Find where the given text appears and provide that cell's center as [X, Y] coordinate. 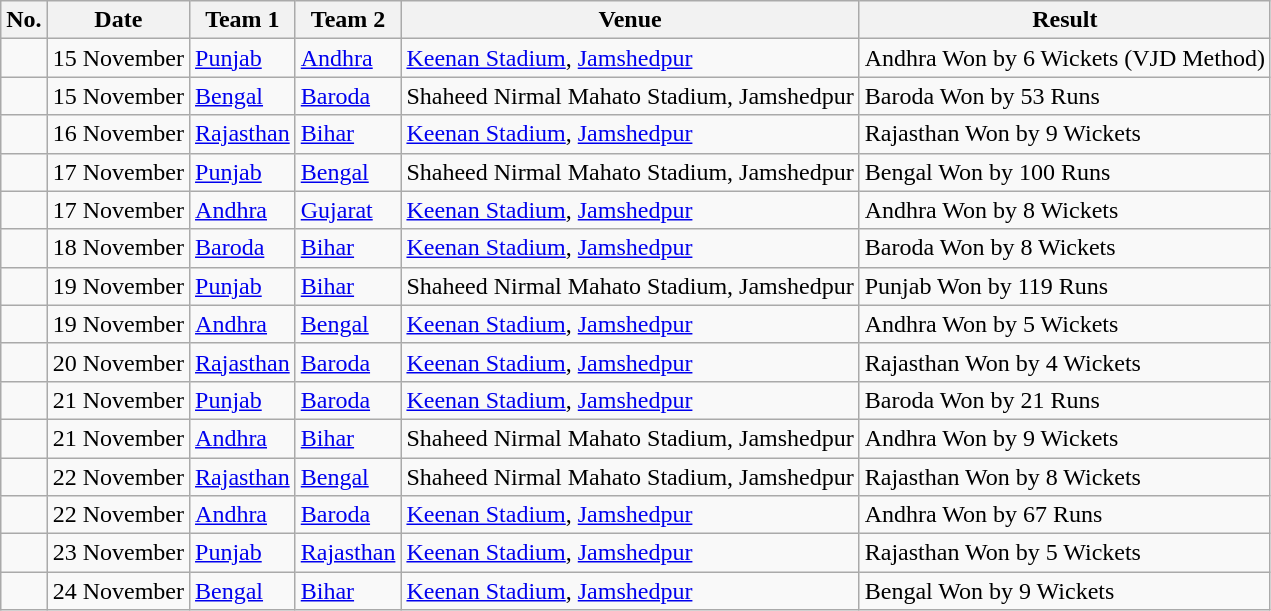
Andhra Won by 8 Wickets [1064, 210]
Venue [630, 20]
20 November [118, 362]
Bengal Won by 100 Runs [1064, 172]
24 November [118, 591]
Baroda Won by 21 Runs [1064, 400]
Punjab Won by 119 Runs [1064, 286]
Andhra Won by 6 Wickets (VJD Method) [1064, 58]
23 November [118, 553]
Rajasthan Won by 8 Wickets [1064, 477]
Andhra Won by 67 Runs [1064, 515]
Date [118, 20]
Gujarat [348, 210]
Team 1 [243, 20]
Rajasthan Won by 5 Wickets [1064, 553]
Andhra Won by 5 Wickets [1064, 324]
Result [1064, 20]
16 November [118, 134]
Rajasthan Won by 9 Wickets [1064, 134]
Baroda Won by 53 Runs [1064, 96]
Rajasthan Won by 4 Wickets [1064, 362]
Bengal Won by 9 Wickets [1064, 591]
Team 2 [348, 20]
18 November [118, 248]
Baroda Won by 8 Wickets [1064, 248]
Andhra Won by 9 Wickets [1064, 438]
No. [24, 20]
